Scan for the cell matching the given text and deliver its (x, y) coordinate at center. 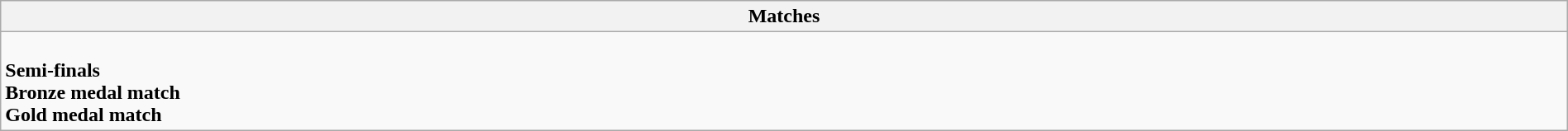
Matches (784, 16)
Semi-finals Bronze medal match Gold medal match (784, 81)
